Locate the cell with the specified text and output its (X, Y) center coordinate. 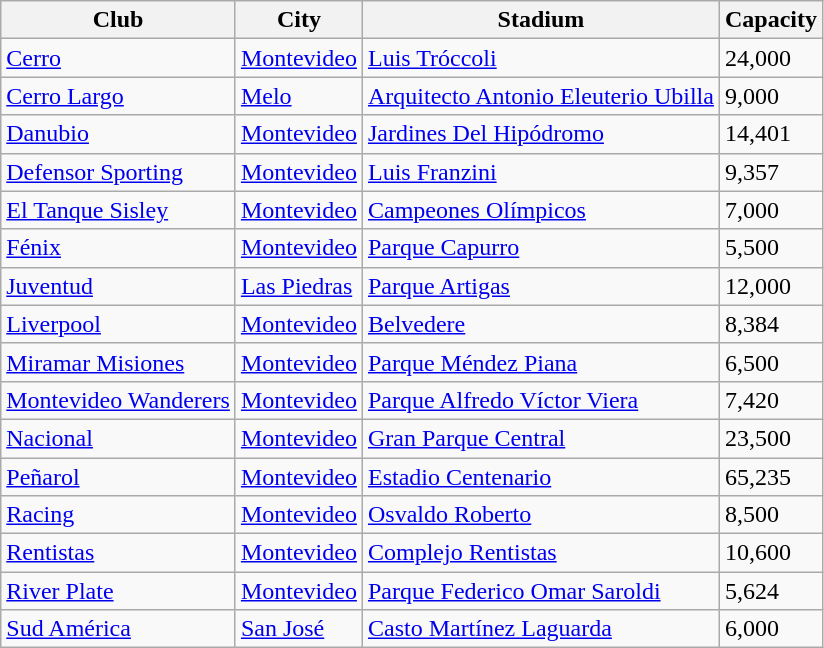
24,000 (770, 58)
9,000 (770, 96)
Liverpool (118, 324)
Racing (118, 515)
5,500 (770, 248)
Parque Alfredo Víctor Viera (540, 400)
Arquitecto Antonio Eleuterio Ubilla (540, 96)
Casto Martínez Laguarda (540, 629)
San José (298, 629)
Melo (298, 96)
Club (118, 20)
Peñarol (118, 477)
City (298, 20)
Parque Capurro (540, 248)
Rentistas (118, 553)
Las Piedras (298, 286)
Montevideo Wanderers (118, 400)
12,000 (770, 286)
Luis Franzini (540, 172)
Capacity (770, 20)
Sud América (118, 629)
6,000 (770, 629)
8,384 (770, 324)
Jardines Del Hipódromo (540, 134)
14,401 (770, 134)
7,420 (770, 400)
Luis Tróccoli (540, 58)
Parque Federico Omar Saroldi (540, 591)
Cerro (118, 58)
Complejo Rentistas (540, 553)
Nacional (118, 438)
Defensor Sporting (118, 172)
El Tanque Sisley (118, 210)
Parque Méndez Piana (540, 362)
Estadio Centenario (540, 477)
Belvedere (540, 324)
Osvaldo Roberto (540, 515)
10,600 (770, 553)
Danubio (118, 134)
9,357 (770, 172)
Fénix (118, 248)
23,500 (770, 438)
River Plate (118, 591)
Parque Artigas (540, 286)
Cerro Largo (118, 96)
65,235 (770, 477)
Stadium (540, 20)
Miramar Misiones (118, 362)
6,500 (770, 362)
5,624 (770, 591)
Campeones Olímpicos (540, 210)
Juventud (118, 286)
Gran Parque Central (540, 438)
8,500 (770, 515)
7,000 (770, 210)
